Return (x, y) of the center of cell containing provided text 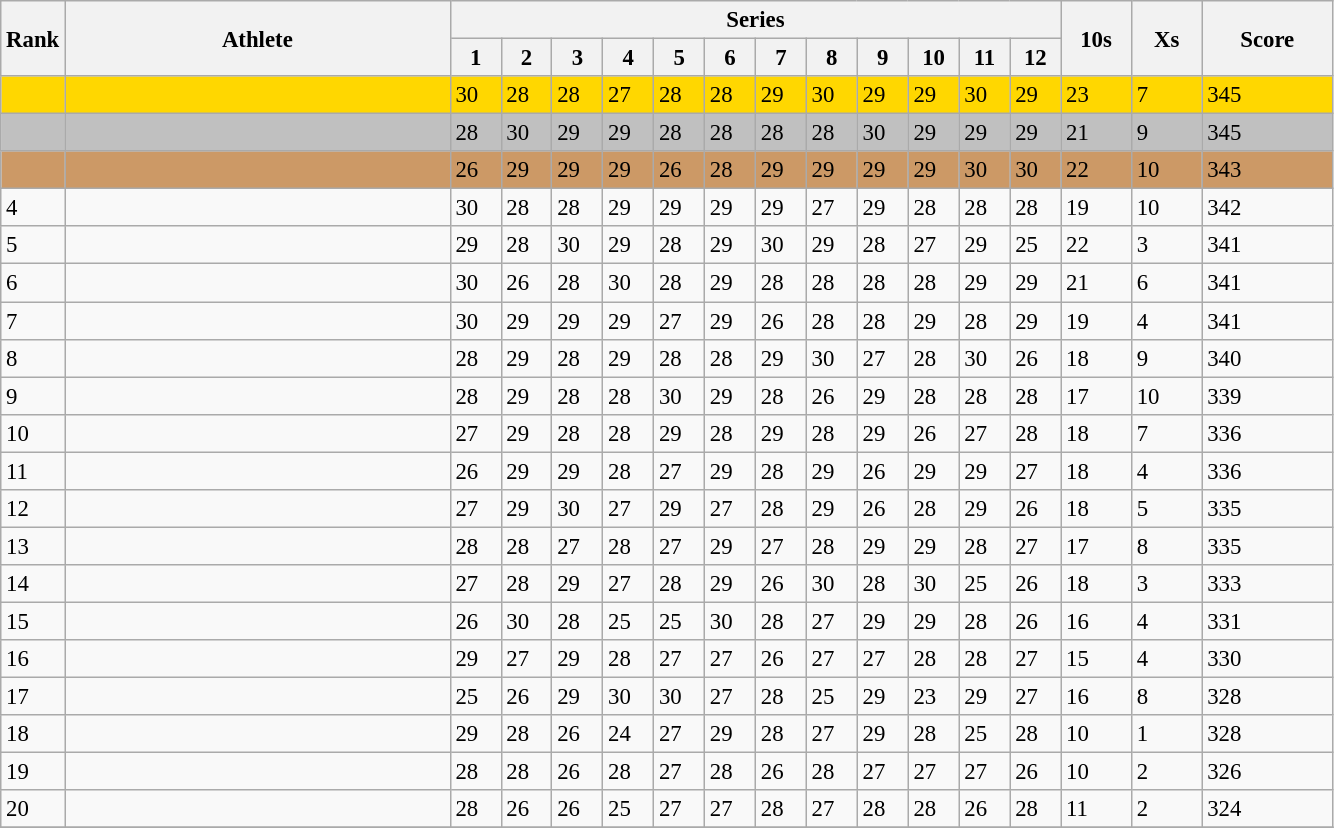
330 (1268, 659)
342 (1268, 208)
343 (1268, 170)
333 (1268, 584)
Athlete (258, 38)
324 (1268, 809)
24 (628, 734)
20 (33, 809)
326 (1268, 772)
Rank (33, 38)
331 (1268, 621)
Xs (1166, 38)
340 (1268, 358)
14 (33, 584)
Score (1268, 38)
Series (756, 20)
339 (1268, 396)
13 (33, 546)
10s (1096, 38)
